Locate the cell with the specified text and output its (x, y) center coordinate. 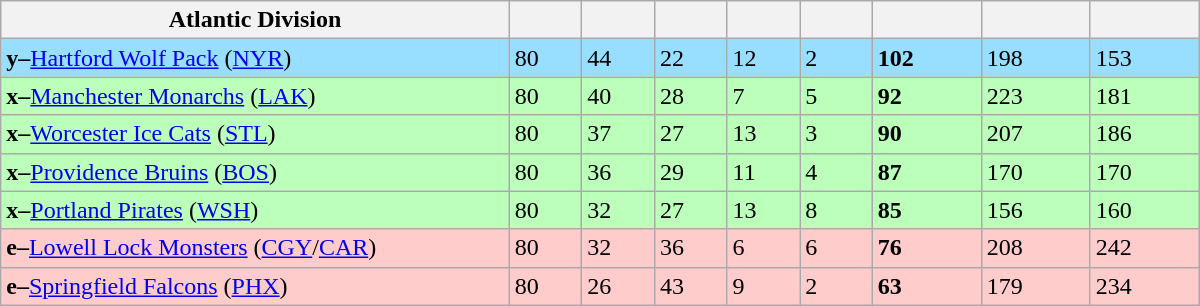
7 (764, 96)
207 (1036, 134)
242 (1144, 248)
44 (618, 58)
186 (1144, 134)
160 (1144, 210)
11 (764, 172)
43 (690, 286)
28 (690, 96)
90 (926, 134)
179 (1036, 286)
8 (836, 210)
156 (1036, 210)
x–Portland Pirates (WSH) (255, 210)
223 (1036, 96)
102 (926, 58)
92 (926, 96)
x–Manchester Monarchs (LAK) (255, 96)
208 (1036, 248)
26 (618, 286)
198 (1036, 58)
29 (690, 172)
y–Hartford Wolf Pack (NYR) (255, 58)
3 (836, 134)
x–Providence Bruins (BOS) (255, 172)
37 (618, 134)
40 (618, 96)
Atlantic Division (255, 20)
22 (690, 58)
12 (764, 58)
9 (764, 286)
e–Springfield Falcons (PHX) (255, 286)
234 (1144, 286)
76 (926, 248)
63 (926, 286)
5 (836, 96)
x–Worcester Ice Cats (STL) (255, 134)
4 (836, 172)
181 (1144, 96)
153 (1144, 58)
87 (926, 172)
85 (926, 210)
e–Lowell Lock Monsters (CGY/CAR) (255, 248)
